Identify which cell holds the provided text, then report its (X, Y) central coordinate. 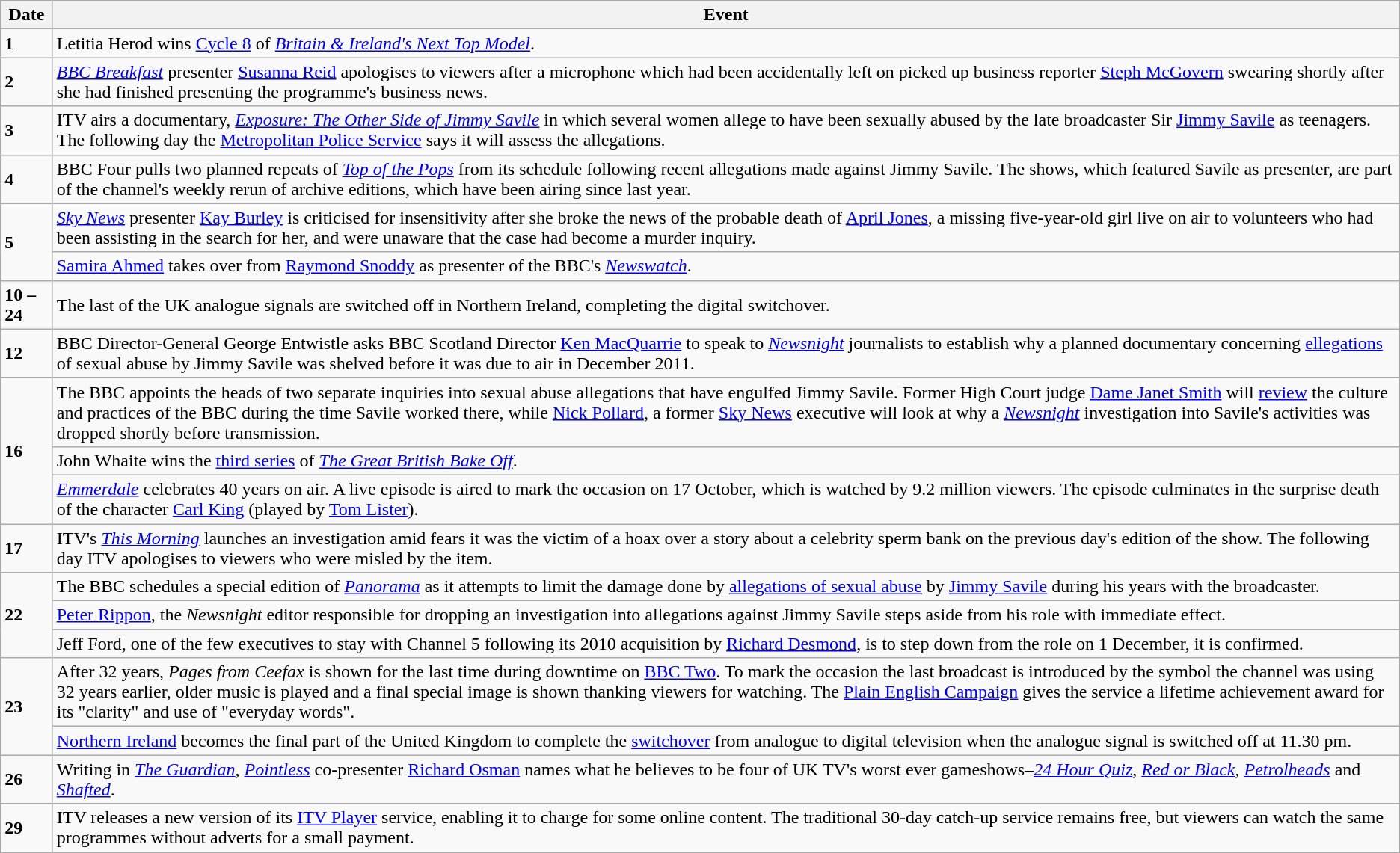
3 (27, 130)
29 (27, 828)
The last of the UK analogue signals are switched off in Northern Ireland, completing the digital switchover. (725, 305)
Samira Ahmed takes over from Raymond Snoddy as presenter of the BBC's Newswatch. (725, 266)
Event (725, 15)
22 (27, 615)
17 (27, 547)
26 (27, 779)
12 (27, 353)
5 (27, 242)
10 – 24 (27, 305)
John Whaite wins the third series of The Great British Bake Off. (725, 461)
16 (27, 450)
1 (27, 43)
Letitia Herod wins Cycle 8 of Britain & Ireland's Next Top Model. (725, 43)
Date (27, 15)
23 (27, 706)
2 (27, 82)
4 (27, 179)
